Capture the cell that displays the provided text and extract its (x, y) central coordinate. 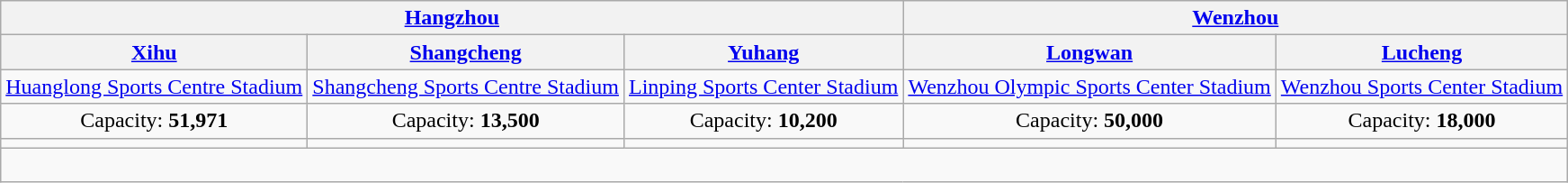
Wenzhou (1236, 18)
Wenzhou Olympic Sports Center Stadium (1089, 87)
Capacity: 18,000 (1421, 121)
Capacity: 51,971 (155, 121)
Lucheng (1421, 52)
Yuhang (763, 52)
Capacity: 13,500 (466, 121)
Hangzhou (452, 18)
Longwan (1089, 52)
Xihu (155, 52)
Linping Sports Center Stadium (763, 87)
Capacity: 50,000 (1089, 121)
Shangcheng Sports Centre Stadium (466, 87)
Wenzhou Sports Center Stadium (1421, 87)
Huanglong Sports Centre Stadium (155, 87)
Shangcheng (466, 52)
Capacity: 10,200 (763, 121)
